Identify which cell holds the provided text, then report its [x, y] central coordinate. 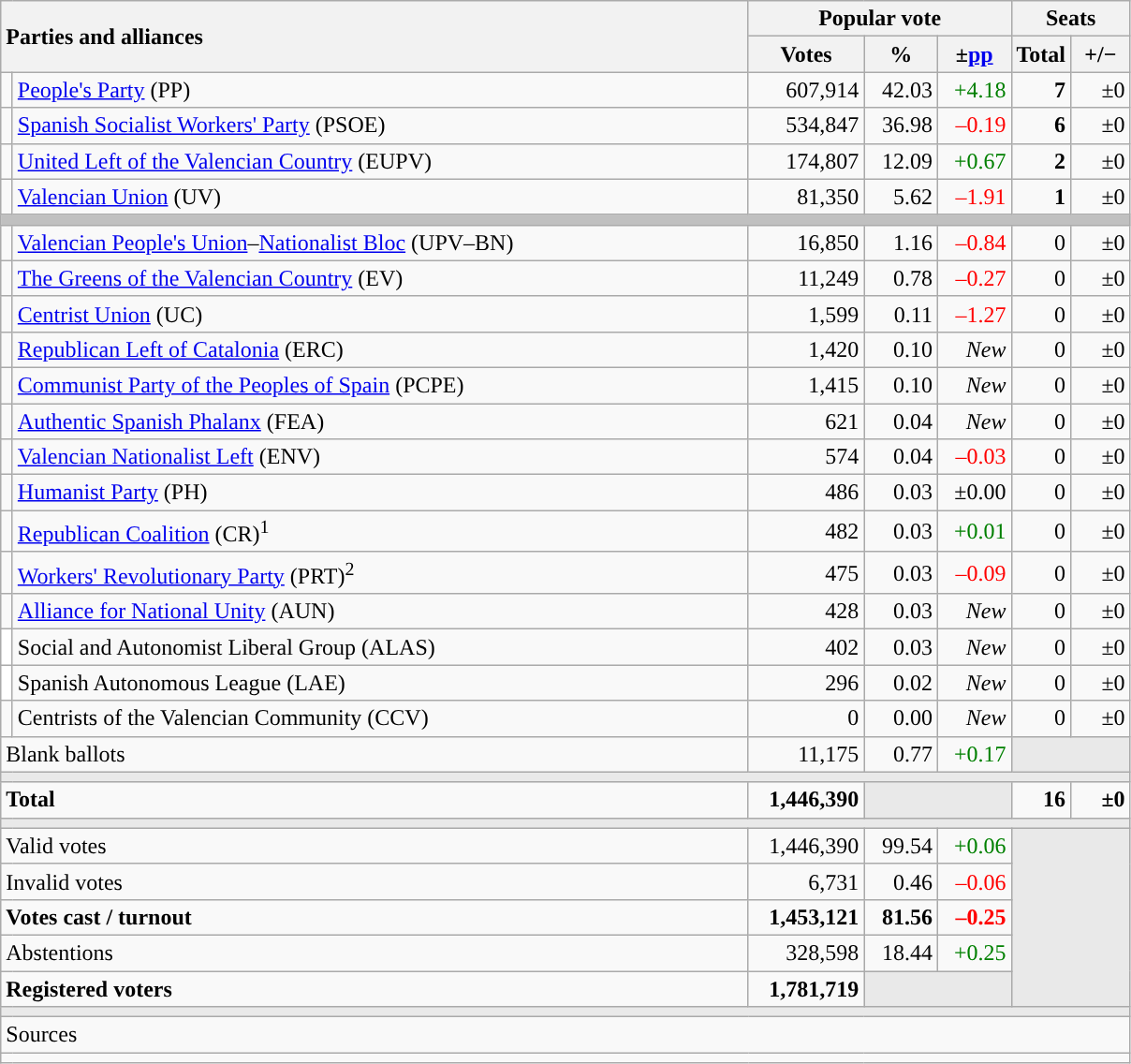
0.02 [901, 683]
Blank ballots [375, 754]
+4.18 [974, 90]
16,850 [806, 243]
Valencian Nationalist Left (ENV) [380, 457]
Communist Party of the Peoples of Spain (PCPE) [380, 385]
Republican Left of Catalonia (ERC) [380, 349]
–0.09 [974, 573]
Valencian Union (UV) [380, 197]
Alliance for National Unity (AUN) [380, 612]
–0.06 [974, 881]
621 [806, 421]
6 [1041, 126]
482 [806, 532]
Popular vote [880, 19]
475 [806, 573]
402 [806, 647]
1,599 [806, 314]
Authentic Spanish Phalanx (FEA) [380, 421]
Centrist Union (UC) [380, 314]
+0.06 [974, 846]
–0.25 [974, 917]
0.78 [901, 278]
United Left of the Valencian Country (EUPV) [380, 161]
People's Party (PP) [380, 90]
Centrists of the Valencian Community (CCV) [380, 718]
Valencian People's Union–Nationalist Bloc (UPV–BN) [380, 243]
Spanish Socialist Workers' Party (PSOE) [380, 126]
36.98 [901, 126]
Workers' Revolutionary Party (PRT)2 [380, 573]
42.03 [901, 90]
0.46 [901, 881]
Sources [565, 1035]
1 [1041, 197]
486 [806, 493]
–0.84 [974, 243]
81,350 [806, 197]
328,598 [806, 953]
99.54 [901, 846]
–0.03 [974, 457]
2 [1041, 161]
Registered voters [375, 989]
Parties and alliances [375, 37]
Valid votes [375, 846]
Votes [806, 54]
Seats [1071, 19]
–0.19 [974, 126]
1,453,121 [806, 917]
174,807 [806, 161]
81.56 [901, 917]
1,420 [806, 349]
–1.27 [974, 314]
±pp [974, 54]
12.09 [901, 161]
6,731 [806, 881]
18.44 [901, 953]
–1.91 [974, 197]
Social and Autonomist Liberal Group (ALAS) [380, 647]
+0.17 [974, 754]
607,914 [806, 90]
Votes cast / turnout [375, 917]
296 [806, 683]
1.16 [901, 243]
+/− [1101, 54]
16 [1041, 800]
Spanish Autonomous League (LAE) [380, 683]
7 [1041, 90]
534,847 [806, 126]
1,415 [806, 385]
5.62 [901, 197]
11,175 [806, 754]
±0.00 [974, 493]
–0.27 [974, 278]
Abstentions [375, 953]
% [901, 54]
1,781,719 [806, 989]
574 [806, 457]
+0.67 [974, 161]
The Greens of the Valencian Country (EV) [380, 278]
428 [806, 612]
Invalid votes [375, 881]
Republican Coalition (CR)1 [380, 532]
0.00 [901, 718]
+0.25 [974, 953]
11,249 [806, 278]
0.77 [901, 754]
Humanist Party (PH) [380, 493]
+0.01 [974, 532]
0.11 [901, 314]
